Provide the (X, Y) coordinate of the cell's center where the given text is located.  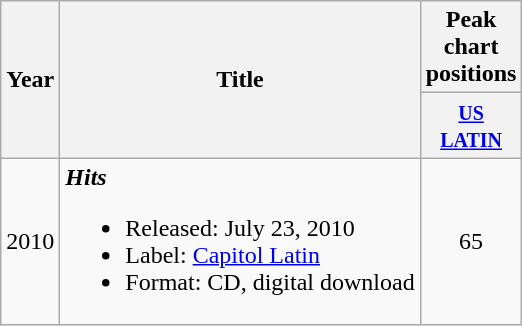
Peak chart positions (471, 47)
Year (30, 80)
USLATIN (471, 126)
HitsReleased: July 23, 2010Label: Capitol LatinFormat: CD, digital download (240, 242)
Title (240, 80)
2010 (30, 242)
65 (471, 242)
